Return the [X, Y] coordinate for the center point of the cell that contains the specified text.  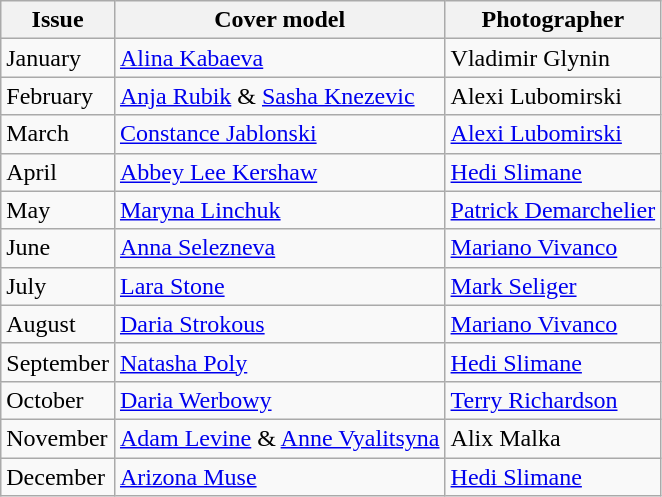
August [58, 324]
Abbey Lee Kershaw [280, 172]
Daria Werbowy [280, 400]
December [58, 477]
Anna Selezneva [280, 248]
May [58, 210]
Vladimir Glynin [553, 58]
October [58, 400]
Alix Malka [553, 438]
Terry Richardson [553, 400]
Photographer [553, 20]
January [58, 58]
Mark Seliger [553, 286]
June [58, 248]
September [58, 362]
Lara Stone [280, 286]
Cover model [280, 20]
March [58, 134]
February [58, 96]
Adam Levine & Anne Vyalitsyna [280, 438]
Maryna Linchuk [280, 210]
July [58, 286]
Alina Kabaeva [280, 58]
Natasha Poly [280, 362]
Patrick Demarchelier [553, 210]
Constance Jablonski [280, 134]
Anja Rubik & Sasha Knezevic [280, 96]
Issue [58, 20]
November [58, 438]
Daria Strokous [280, 324]
Arizona Muse [280, 477]
April [58, 172]
